Identify which cell holds the provided text, then report its [X, Y] central coordinate. 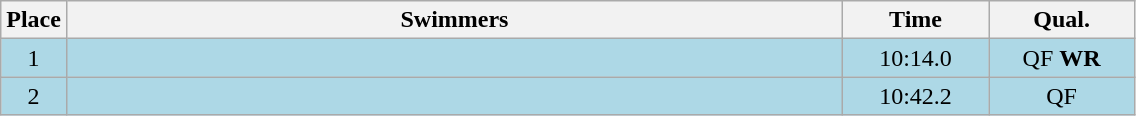
Swimmers [454, 20]
Qual. [1062, 20]
10:42.2 [916, 96]
Time [916, 20]
Place [34, 20]
1 [34, 58]
QF WR [1062, 58]
10:14.0 [916, 58]
2 [34, 96]
QF [1062, 96]
